Detect which cell encompasses the target text, then output its (X, Y) center coordinate. 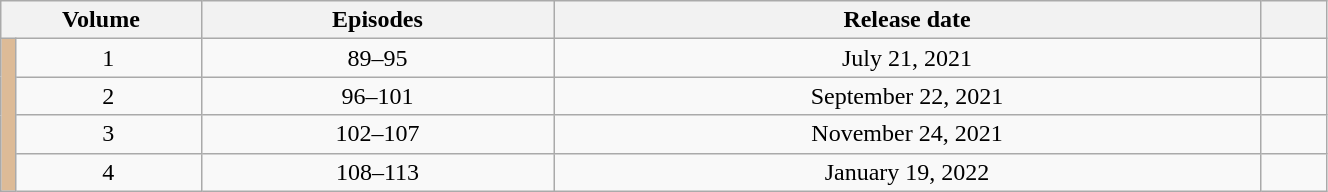
89–95 (378, 58)
September 22, 2021 (907, 96)
108–113 (378, 172)
July 21, 2021 (907, 58)
November 24, 2021 (907, 134)
1 (108, 58)
2 (108, 96)
102–107 (378, 134)
Release date (907, 20)
Volume (101, 20)
96–101 (378, 96)
Episodes (378, 20)
3 (108, 134)
4 (108, 172)
January 19, 2022 (907, 172)
